Scan for the cell matching the given text and deliver its [X, Y] coordinate at center. 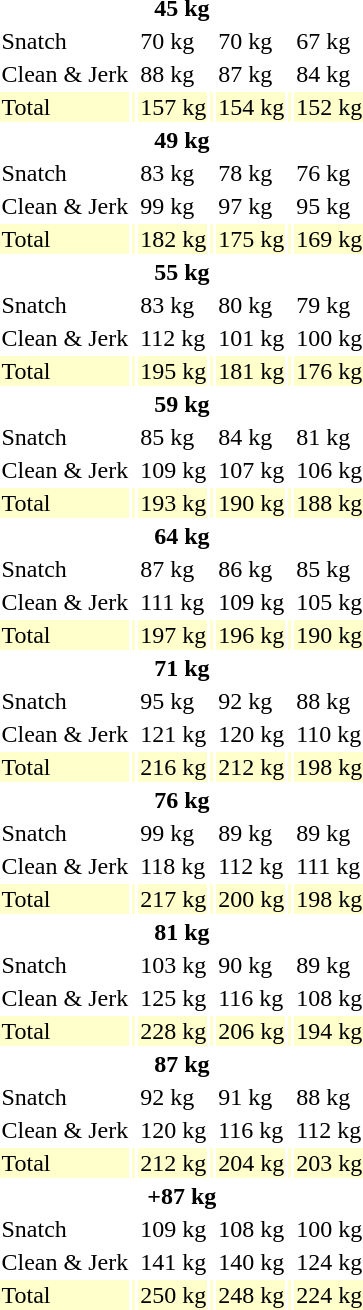
103 kg [174, 965]
90 kg [252, 965]
157 kg [174, 107]
95 kg [174, 701]
193 kg [174, 503]
216 kg [174, 767]
97 kg [252, 206]
181 kg [252, 371]
78 kg [252, 173]
154 kg [252, 107]
195 kg [174, 371]
91 kg [252, 1097]
196 kg [252, 635]
125 kg [174, 998]
197 kg [174, 635]
80 kg [252, 305]
248 kg [252, 1295]
85 kg [174, 437]
107 kg [252, 470]
204 kg [252, 1163]
250 kg [174, 1295]
182 kg [174, 239]
86 kg [252, 569]
206 kg [252, 1031]
140 kg [252, 1262]
88 kg [174, 74]
118 kg [174, 866]
111 kg [174, 602]
190 kg [252, 503]
175 kg [252, 239]
217 kg [174, 899]
108 kg [252, 1229]
141 kg [174, 1262]
84 kg [252, 437]
89 kg [252, 833]
101 kg [252, 338]
200 kg [252, 899]
121 kg [174, 734]
228 kg [174, 1031]
